Extract the [x, y] coordinate from the center of the cell holding the provided text.  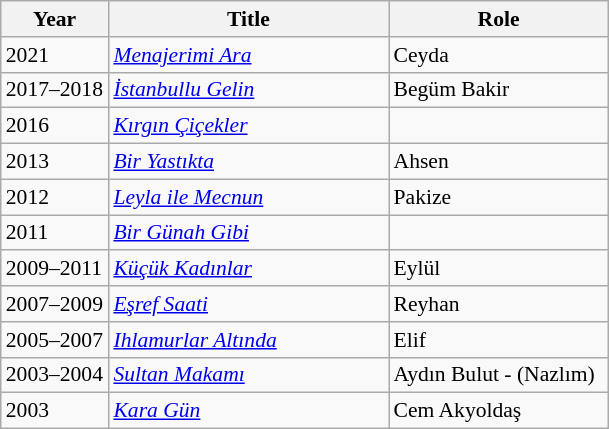
Pakize [498, 197]
2007–2009 [55, 304]
İstanbullu Gelin [248, 90]
2003–2004 [55, 375]
Elif [498, 340]
2016 [55, 126]
Year [55, 19]
Menajerimi Ara [248, 55]
Bir Yastıkta [248, 162]
Role [498, 19]
Begüm Bakir [498, 90]
Ahsen [498, 162]
2017–2018 [55, 90]
Sultan Makamı [248, 375]
Eylül [498, 269]
Leyla ile Mecnun [248, 197]
2013 [55, 162]
2009–2011 [55, 269]
2021 [55, 55]
Küçük Kadınlar [248, 269]
Ceyda [498, 55]
Kırgın Çiçekler [248, 126]
Reyhan [498, 304]
Kara Gün [248, 411]
2003 [55, 411]
Aydın Bulut - (Nazlım) [498, 375]
2012 [55, 197]
2011 [55, 233]
Ihlamurlar Altında [248, 340]
Cem Akyoldaş [498, 411]
2005–2007 [55, 340]
Eşref Saati [248, 304]
Bir Günah Gibi [248, 233]
Title [248, 19]
